Capture the cell that displays the provided text and extract its [x, y] central coordinate. 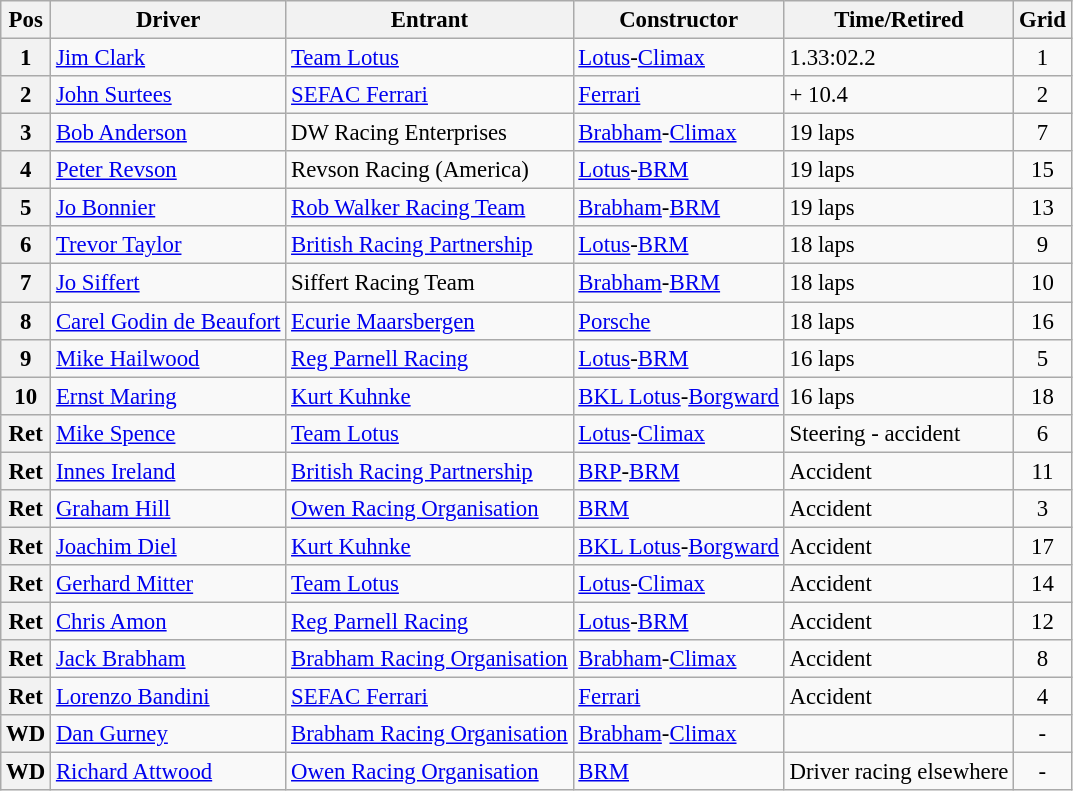
Trevor Taylor [168, 245]
Joachim Diel [168, 546]
Lorenzo Bandini [168, 697]
17 [1042, 546]
Siffert Racing Team [430, 283]
11 [1042, 471]
14 [1042, 584]
Richard Attwood [168, 772]
Driver racing elsewhere [898, 772]
+ 10.4 [898, 95]
Jack Brabham [168, 659]
13 [1042, 208]
John Surtees [168, 95]
Chris Amon [168, 621]
Ecurie Maarsbergen [430, 321]
Pos [26, 20]
Mike Spence [168, 433]
Dan Gurney [168, 734]
1.33:02.2 [898, 58]
Rob Walker Racing Team [430, 208]
Innes Ireland [168, 471]
Constructor [678, 20]
Graham Hill [168, 509]
15 [1042, 170]
Revson Racing (America) [430, 170]
Time/Retired [898, 20]
Driver [168, 20]
Carel Godin de Beaufort [168, 321]
Steering - accident [898, 433]
12 [1042, 621]
Grid [1042, 20]
18 [1042, 396]
Entrant [430, 20]
Ernst Maring [168, 396]
Jo Siffert [168, 283]
Jim Clark [168, 58]
Peter Revson [168, 170]
DW Racing Enterprises [430, 133]
Mike Hailwood [168, 358]
Bob Anderson [168, 133]
Gerhard Mitter [168, 584]
Porsche [678, 321]
BRP-BRM [678, 471]
Jo Bonnier [168, 208]
16 [1042, 321]
